Pinpoint the cell where the given text exists, returning its (x, y) midpoint coordinate. 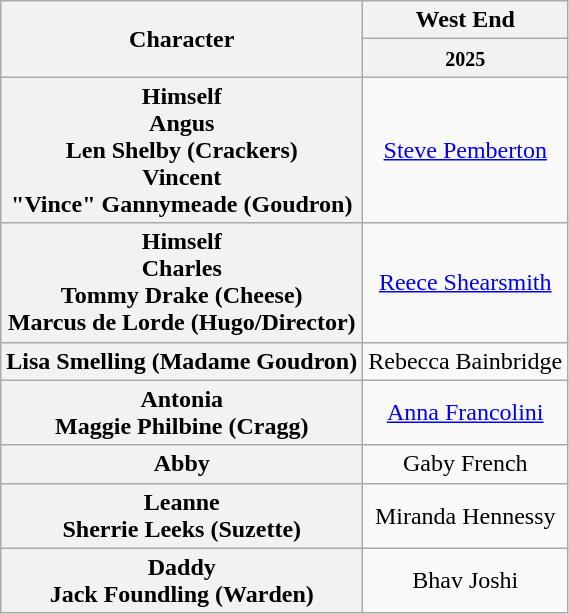
Lisa Smelling (Madame Goudron) (182, 361)
HimselfAngusLen Shelby (Crackers)Vincent "Vince" Gannymeade (Goudron) (182, 150)
LeanneSherrie Leeks (Suzette) (182, 516)
Character (182, 39)
AntoniaMaggie Philbine (Cragg) (182, 412)
Gaby French (466, 464)
HimselfCharlesTommy Drake (Cheese)Marcus de Lorde (Hugo/Director) (182, 282)
Anna Francolini (466, 412)
Steve Pemberton (466, 150)
Rebecca Bainbridge (466, 361)
2025 (466, 58)
Reece Shearsmith (466, 282)
Bhav Joshi (466, 580)
Miranda Hennessy (466, 516)
DaddyJack Foundling (Warden) (182, 580)
Abby (182, 464)
West End (466, 20)
